Provide the [X, Y] coordinate of the cell's center where the given text is located.  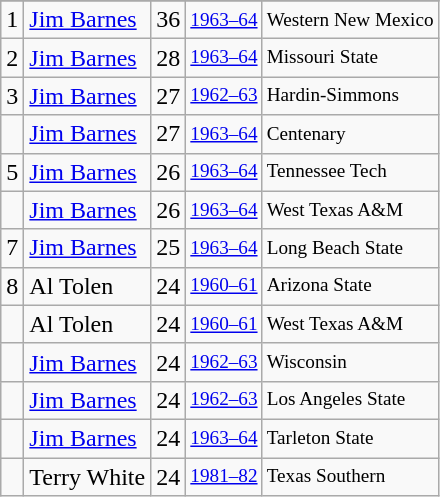
7 [12, 248]
25 [168, 248]
28 [168, 58]
Texas Southern [350, 477]
Tennessee Tech [350, 172]
1981–82 [224, 477]
3 [12, 96]
8 [12, 286]
Centenary [350, 134]
Hardin-Simmons [350, 96]
Terry White [88, 477]
Missouri State [350, 58]
Western New Mexico [350, 20]
Tarleton State [350, 438]
1 [12, 20]
2 [12, 58]
5 [12, 172]
Arizona State [350, 286]
36 [168, 20]
Wisconsin [350, 362]
Long Beach State [350, 248]
Los Angeles State [350, 400]
